Scan for the cell matching the given text and deliver its (x, y) coordinate at center. 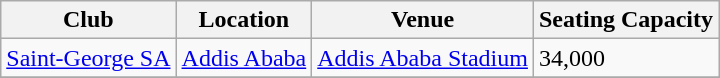
Seating Capacity (626, 20)
34,000 (626, 58)
Saint-George SA (88, 58)
Club (88, 20)
Addis Ababa Stadium (423, 58)
Venue (423, 20)
Addis Ababa (244, 58)
Location (244, 20)
